Output the (x, y) coordinate of the center of the cell containing the given text.  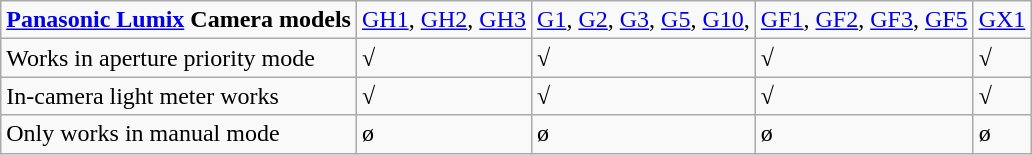
GX1 (1002, 20)
GH1, GH2, GH3 (444, 20)
Only works in manual mode (179, 134)
Works in aperture priority mode (179, 58)
GF1, GF2, GF3, GF5 (864, 20)
Panasonic Lumix Camera models (179, 20)
In-camera light meter works (179, 96)
G1, G2, G3, G5, G10, (644, 20)
